Scan for the cell matching the given text and deliver its [X, Y] coordinate at center. 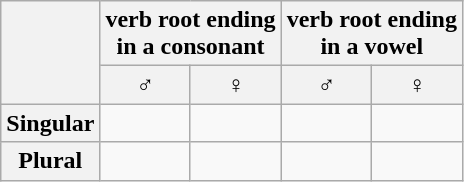
verb root endingin a vowel [372, 34]
verb root endingin a consonant [190, 34]
Singular [50, 123]
Plural [50, 161]
